Detect which cell encompasses the target text, then output its [x, y] center coordinate. 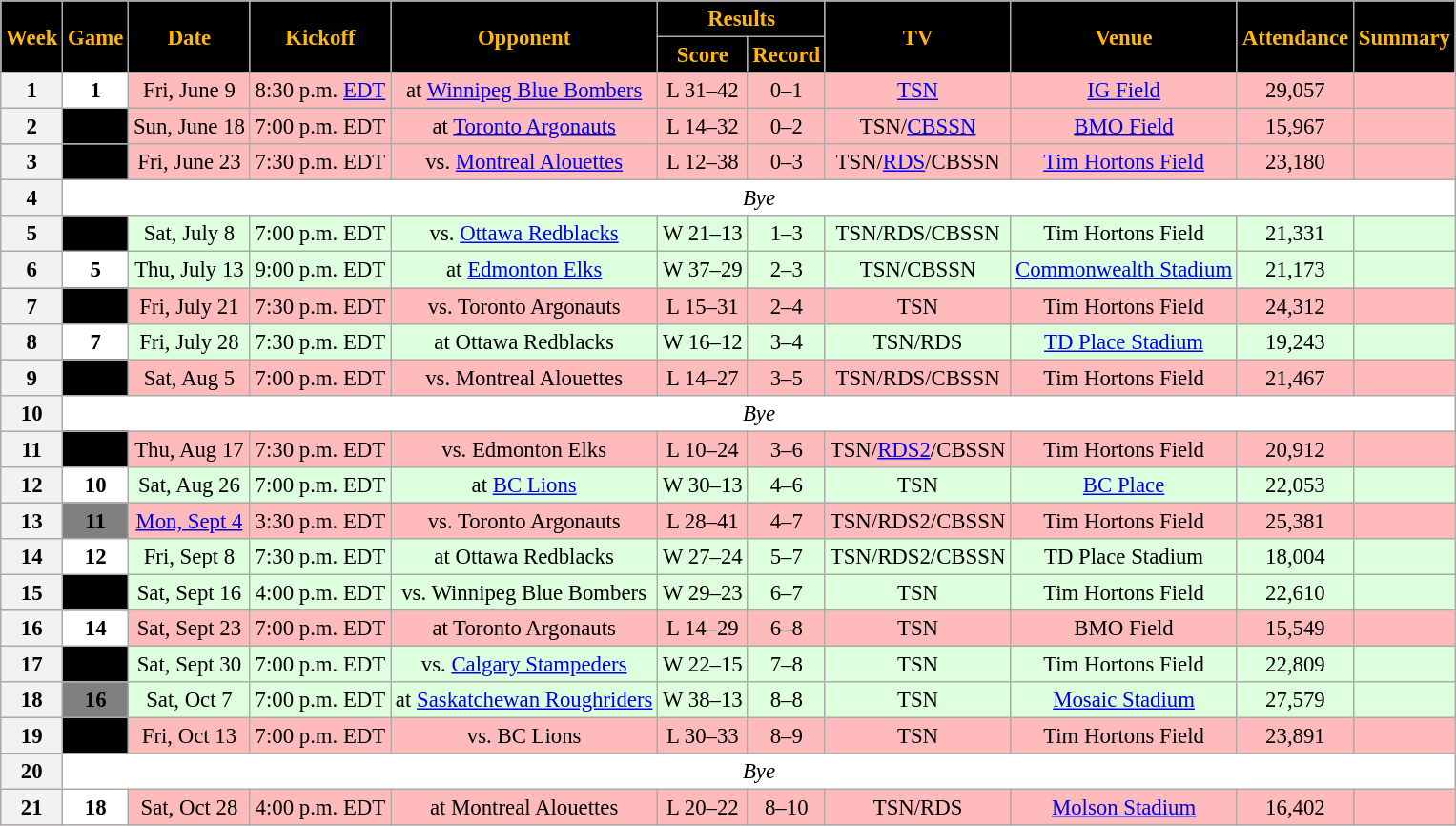
TV [917, 36]
21,467 [1295, 378]
5–7 [786, 557]
15,549 [1295, 629]
Sat, July 8 [190, 234]
4–6 [786, 485]
Week [32, 36]
Mon, Sept 4 [190, 521]
6–7 [786, 592]
8:30 p.m. EDT [320, 91]
Sat, Aug 26 [190, 485]
16,402 [1295, 808]
L 30–33 [703, 736]
Results [742, 19]
Fri, Sept 8 [190, 557]
3:30 p.m. EDT [320, 521]
Thu, Aug 17 [190, 449]
Attendance [1295, 36]
Date [190, 36]
6–8 [786, 629]
W 27–24 [703, 557]
23,180 [1295, 162]
BC Place [1124, 485]
Thu, July 13 [190, 270]
vs. BC Lions [524, 736]
8–9 [786, 736]
Sat, Oct 7 [190, 700]
W 21–13 [703, 234]
2–4 [786, 306]
8–10 [786, 808]
L 31–42 [703, 91]
Fri, July 21 [190, 306]
vs. Winnipeg Blue Bombers [524, 592]
22,053 [1295, 485]
Venue [1124, 36]
L 10–24 [703, 449]
Opponent [524, 36]
27,579 [1295, 700]
L 20–22 [703, 808]
3–4 [786, 341]
Sun, June 18 [190, 127]
W 22–15 [703, 665]
vs. Edmonton Elks [524, 449]
9:00 p.m. EDT [320, 270]
23,891 [1295, 736]
at BC Lions [524, 485]
15,967 [1295, 127]
Mosaic Stadium [1124, 700]
3–5 [786, 378]
Game [95, 36]
4–7 [786, 521]
Fri, July 28 [190, 341]
21,331 [1295, 234]
at Saskatchewan Roughriders [524, 700]
Sat, Sept 30 [190, 665]
20,912 [1295, 449]
Fri, June 23 [190, 162]
Sat, Aug 5 [190, 378]
Fri, June 9 [190, 91]
L 14–32 [703, 127]
29,057 [1295, 91]
L 14–29 [703, 629]
21,173 [1295, 270]
2–3 [786, 270]
L 12–38 [703, 162]
7–8 [786, 665]
Record [786, 55]
at Edmonton Elks [524, 270]
8–8 [786, 700]
25,381 [1295, 521]
Sat, Oct 28 [190, 808]
L 15–31 [703, 306]
1–3 [786, 234]
vs. Calgary Stampeders [524, 665]
0–2 [786, 127]
20 [32, 772]
Molson Stadium [1124, 808]
22,809 [1295, 665]
18,004 [1295, 557]
24,312 [1295, 306]
IG Field [1124, 91]
0–3 [786, 162]
21 [32, 808]
vs. Ottawa Redblacks [524, 234]
22,610 [1295, 592]
at Montreal Alouettes [524, 808]
W 37–29 [703, 270]
Summary [1404, 36]
0–1 [786, 91]
3–6 [786, 449]
at Winnipeg Blue Bombers [524, 91]
19,243 [1295, 341]
Sat, Sept 23 [190, 629]
Kickoff [320, 36]
L 28–41 [703, 521]
W 30–13 [703, 485]
19 [32, 736]
W 16–12 [703, 341]
Sat, Sept 16 [190, 592]
W 38–13 [703, 700]
Commonwealth Stadium [1124, 270]
Fri, Oct 13 [190, 736]
L 14–27 [703, 378]
Score [703, 55]
W 29–23 [703, 592]
